Output the [X, Y] coordinate of the center of the cell containing the given text.  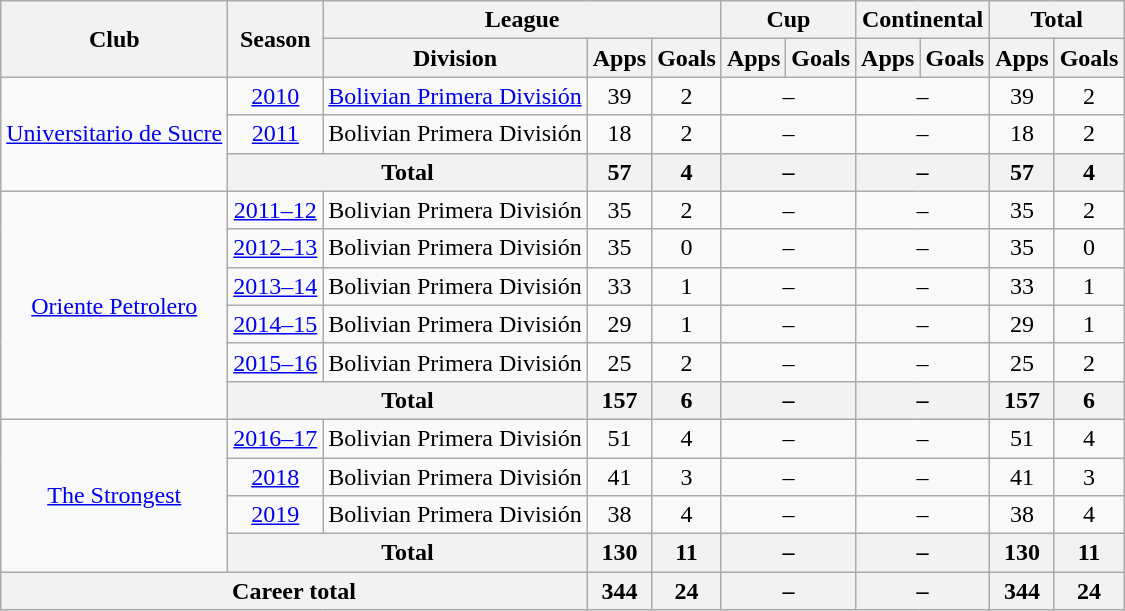
2011 [276, 134]
Club [114, 39]
Career total [294, 591]
2015–16 [276, 362]
2014–15 [276, 324]
2013–14 [276, 286]
2018 [276, 477]
Division [455, 58]
2019 [276, 515]
Season [276, 39]
The Strongest [114, 495]
Cup [788, 20]
Universitario de Sucre [114, 134]
2010 [276, 96]
Continental [923, 20]
League [522, 20]
2016–17 [276, 438]
2012–13 [276, 248]
2011–12 [276, 210]
Oriente Petrolero [114, 305]
